Provide the (x, y) coordinate of the cell's center where the given text is located.  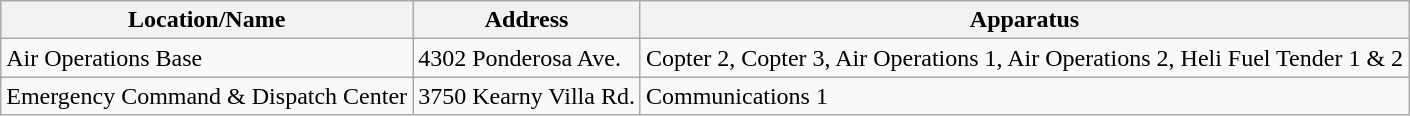
Copter 2, Copter 3, Air Operations 1, Air Operations 2, Heli Fuel Tender 1 & 2 (1024, 58)
Emergency Command & Dispatch Center (207, 96)
3750 Kearny Villa Rd. (527, 96)
4302 Ponderosa Ave. (527, 58)
Address (527, 20)
Apparatus (1024, 20)
Location/Name (207, 20)
Air Operations Base (207, 58)
Communications 1 (1024, 96)
